Find where the given text appears and provide that cell's center as (x, y) coordinate. 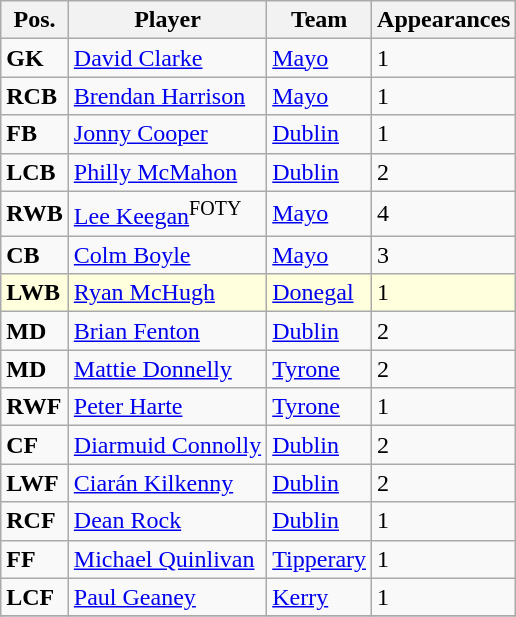
Philly McMahon (167, 172)
LWB (35, 293)
Michael Quinlivan (167, 559)
FB (35, 134)
Tipperary (320, 559)
Mattie Donnelly (167, 369)
Brian Fenton (167, 331)
Diarmuid Connolly (167, 445)
Paul Geaney (167, 597)
3 (444, 255)
FF (35, 559)
RCF (35, 521)
LCF (35, 597)
RCB (35, 96)
David Clarke (167, 58)
GK (35, 58)
Lee KeeganFOTY (167, 214)
Player (167, 20)
Appearances (444, 20)
Team (320, 20)
Ryan McHugh (167, 293)
Colm Boyle (167, 255)
Pos. (35, 20)
Jonny Cooper (167, 134)
LWF (35, 483)
4 (444, 214)
Brendan Harrison (167, 96)
Kerry (320, 597)
RWB (35, 214)
Peter Harte (167, 407)
CF (35, 445)
Donegal (320, 293)
LCB (35, 172)
RWF (35, 407)
CB (35, 255)
Dean Rock (167, 521)
Ciarán Kilkenny (167, 483)
